Capture the cell that displays the provided text and extract its (X, Y) central coordinate. 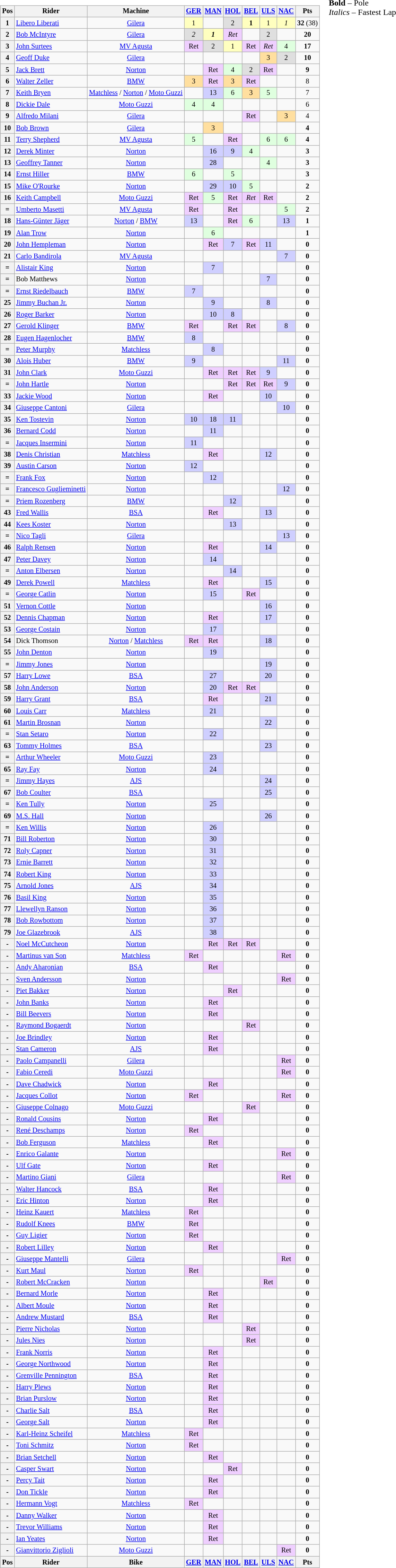
Norton / Matchless (136, 641)
49 (7, 583)
Jimmy Buchan Jr. (51, 303)
79 (7, 932)
Kees Koster (51, 525)
Raymond Bogaerdt (51, 1026)
46 (7, 548)
Alois Huber (51, 361)
74 (7, 874)
Jack Brett (51, 70)
Harry Plews (51, 1387)
32 (38) (308, 23)
Fabio Ceredi (51, 1072)
29 (213, 186)
Umberto Masetti (51, 210)
Bob Coulter (51, 793)
Gerold Klinger (51, 326)
Piet Bakker (51, 991)
Fred Wallis (51, 513)
Rudolf Knees (51, 1224)
Sven Andersson (51, 979)
Matchless / Norton / Moto Guzzi (136, 93)
Percy Tait (51, 1480)
67 (7, 793)
69 (7, 816)
Kurt Maul (51, 1271)
Enrico Galante (51, 1154)
Priem Rozenberg (51, 501)
Ken Willis (51, 828)
Harry Lowe (51, 676)
Ken Tostevin (51, 420)
Stan Setaro (51, 734)
Jacques Insermini (51, 443)
39 (7, 466)
John Surtees (51, 46)
51 (7, 606)
47 (7, 559)
Bob Ferguson (51, 1142)
Nico Tagli (51, 536)
George Salt (51, 1422)
Louis Carr (51, 711)
Dave Chadwick (51, 1084)
54 (7, 641)
Brian Purslow (51, 1399)
George Northwood (51, 1364)
Eric Hinton (51, 1201)
Terry Shepherd (51, 140)
Robert King (51, 874)
Robert McCracken (51, 1282)
Norton / BMW (136, 221)
Geoffrey Tanner (51, 163)
Anton Elbersen (51, 571)
Charlie Salt (51, 1410)
Ian Yeates (51, 1539)
Ernst Riedelbauch (51, 291)
Peter Murphy (51, 350)
Alistair King (51, 268)
55 (7, 653)
Bob McIntyre (51, 35)
59 (7, 699)
Albert Moule (51, 1305)
George Costain (51, 629)
Giuseppe Mantelli (51, 1259)
Giuseppe Colnago (51, 1107)
John Hartle (51, 385)
Dickie Dale (51, 105)
44 (7, 525)
Peter Davey (51, 559)
Austin Carson (51, 466)
Don Tickle (51, 1492)
Derek Minter (51, 151)
Alfredo Milani (51, 116)
73 (7, 863)
Llewellyn Ranson (51, 909)
Alan Trow (51, 233)
Noel McCutcheon (51, 944)
George Catlin (51, 594)
John Clark (51, 373)
Ernie Barrett (51, 863)
Ray Fay (51, 769)
61 (7, 723)
Andy Aharonian (51, 967)
Ken Tully (51, 804)
John Denton (51, 653)
Derek Powell (51, 583)
Bernard Morle (51, 1294)
Hermann Vogt (51, 1504)
Giuseppe Cantoni (51, 408)
Libero Liberati (51, 23)
Robert Lilley (51, 1247)
Stan Cameron (51, 1049)
Roly Capner (51, 851)
Hans-Günter Jäger (51, 221)
60 (7, 711)
71 (7, 839)
Guy Ligier (51, 1236)
Joe Brindley (51, 1037)
Denis Christian (51, 455)
Francesco Guglieminetti (51, 490)
Ernst Hiller (51, 175)
Dennis Chapman (51, 618)
58 (7, 688)
Brian Setchell (51, 1457)
Trevor Williams (51, 1527)
Bike (136, 1562)
Bob Matthews (51, 280)
Arthur Wheeler (51, 758)
John Anderson (51, 688)
Jimmy Jones (51, 664)
René Deschamps (51, 1131)
Tommy Holmes (51, 746)
Casper Swart (51, 1469)
Martin Brosnan (51, 723)
Gianvittorio Ziglioli (51, 1550)
76 (7, 898)
Jacques Collot (51, 1096)
Basil King (51, 898)
Grenville Pennington (51, 1375)
Carlo Bandirola (51, 256)
Walter Hancock (51, 1189)
John Hempleman (51, 245)
Ulf Gate (51, 1166)
Jimmy Hayes (51, 781)
Karl-Heinz Scheifel (51, 1434)
63 (7, 746)
Frank Fox (51, 478)
Bernard Codd (51, 431)
Harry Grant (51, 699)
Ralph Rensen (51, 548)
77 (7, 909)
Eugen Hagenlocher (51, 338)
65 (7, 769)
Keith Bryen (51, 93)
32 (213, 863)
Bob Brown (51, 128)
Danny Walker (51, 1515)
53 (7, 629)
Vernon Cottle (51, 606)
Bill Beevers (51, 1014)
Heinz Kauert (51, 1212)
Jackie Wood (51, 396)
Jules Nies (51, 1340)
Geoff Duke (51, 58)
43 (7, 513)
Martino Giani (51, 1177)
M.S. Hall (51, 816)
75 (7, 886)
Ronald Cousins (51, 1119)
Pierre Nicholas (51, 1329)
Machine (136, 11)
78 (7, 921)
Toni Schmitz (51, 1445)
37 (213, 921)
Martinus van Son (51, 956)
Roger Barker (51, 315)
Frank Norris (51, 1352)
Keith Campbell (51, 198)
Walter Zeller (51, 81)
Paolo Campanelli (51, 1061)
Joe Glazebrook (51, 932)
Dick Thomson (51, 641)
Bob Rowbottom (51, 921)
Arnold Jones (51, 886)
52 (7, 618)
Andrew Mustard (51, 1317)
72 (7, 851)
John Banks (51, 1002)
57 (7, 676)
Mike O'Rourke (51, 186)
Bill Roberton (51, 839)
